For the text-containing cell, return its midpoint in (X, Y) coordinate format. 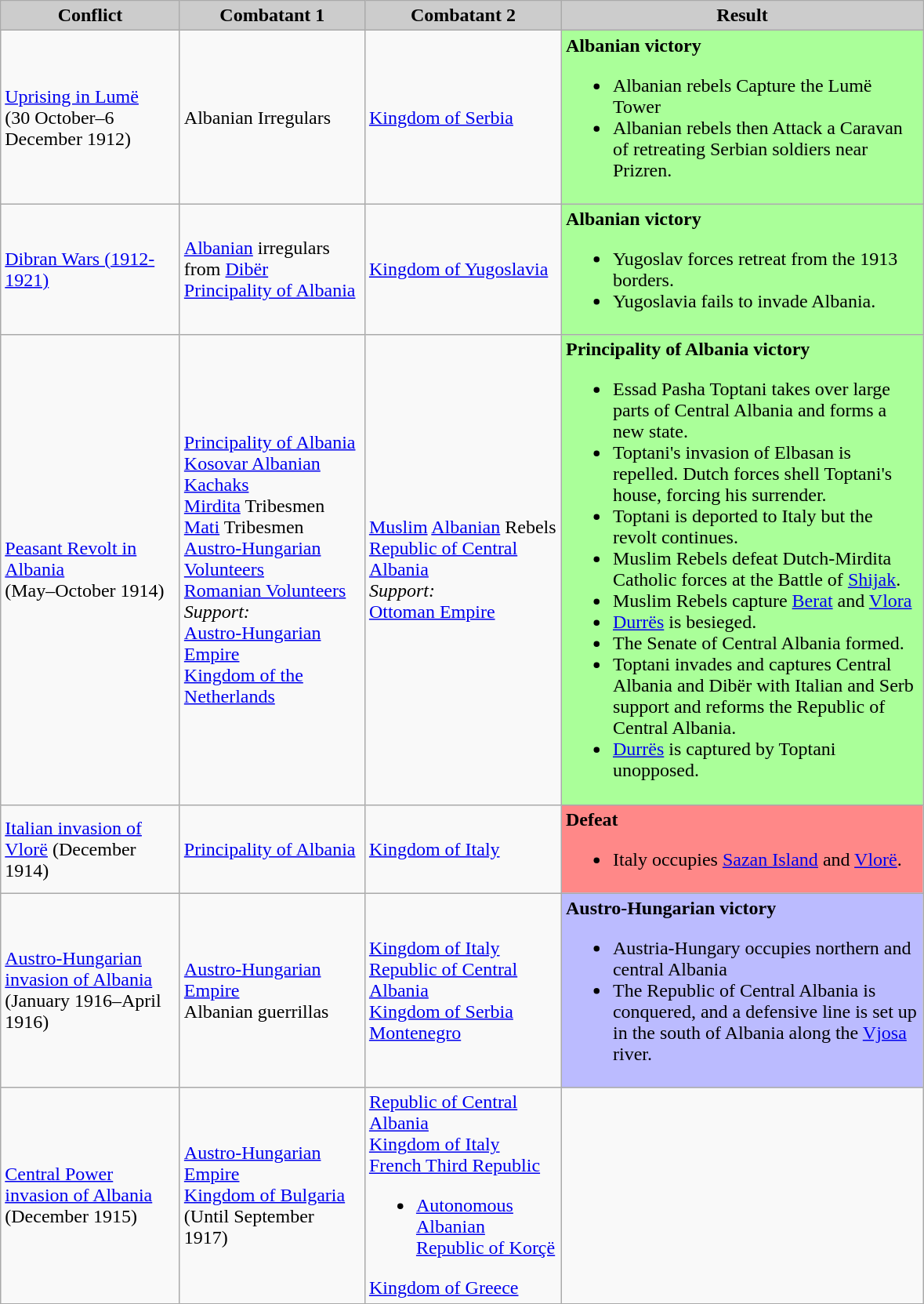
Kingdom of Italy Republic of Central Albania Kingdom of Serbia Montenegro (462, 990)
Albanian victoryYugoslav forces retreat from the 1913 borders.Yugoslavia fails to invade Albania. (741, 270)
Austro-Hungarian invasion of Albania (January 1916–April 1916) (91, 990)
Dibran Wars (1912-1921) (91, 270)
Conflict (91, 16)
Central Power invasion of Albania (December 1915) (91, 1195)
Muslim Albanian Rebels Republic of Central Albania Support: Ottoman Empire (462, 569)
Kingdom of Italy (462, 848)
Austro-Hungarian Empire Albanian guerrillas (272, 990)
DefeatItaly occupies Sazan Island and Vlorë. (741, 848)
Austro-Hungarian Empire Kingdom of Bulgaria (Until September 1917) (272, 1195)
Albanian Irregulars (272, 118)
Kingdom of Yugoslavia (462, 270)
Albanian irregulars from Dibër Principality of Albania (272, 270)
Peasant Revolt in Albania (May–October 1914) (91, 569)
Italian invasion of Vlorë (December 1914) (91, 848)
Republic of Central Albania Kingdom of Italy French Third Republic Autonomous Albanian Republic of Korçë Kingdom of Greece (462, 1195)
Result (741, 16)
Combatant 2 (462, 16)
Kingdom of Serbia (462, 118)
Principality of Albania (272, 848)
Combatant 1 (272, 16)
Albanian victoryAlbanian rebels Capture the Lumë TowerAlbanian rebels then Attack a Caravan of retreating Serbian soldiers near Prizren. (741, 118)
Uprising in Lumë (30 October–6 December 1912) (91, 118)
